Determine the (X, Y) coordinate at the center of the cell enclosing the given text.  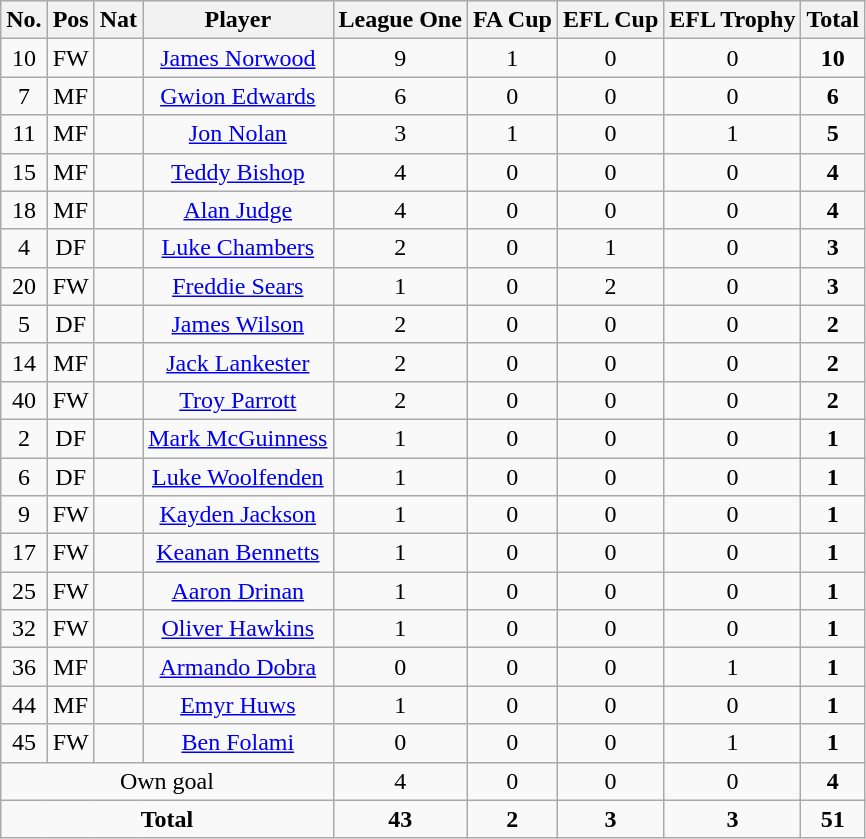
Gwion Edwards (238, 96)
James Norwood (238, 58)
Mark McGuinness (238, 438)
18 (24, 210)
Jon Nolan (238, 134)
Player (238, 20)
44 (24, 705)
Armando Dobra (238, 667)
James Wilson (238, 324)
Troy Parrott (238, 400)
17 (24, 553)
EFL Trophy (732, 20)
40 (24, 400)
7 (24, 96)
FA Cup (512, 20)
14 (24, 362)
Alan Judge (238, 210)
League One (400, 20)
Luke Woolfenden (238, 477)
Kayden Jackson (238, 515)
Emyr Huws (238, 705)
36 (24, 667)
43 (400, 819)
Freddie Sears (238, 286)
EFL Cup (610, 20)
Nat (118, 20)
Teddy Bishop (238, 172)
Keanan Bennetts (238, 553)
Ben Folami (238, 743)
Pos (70, 20)
15 (24, 172)
51 (833, 819)
No. (24, 20)
Oliver Hawkins (238, 629)
Aaron Drinan (238, 591)
20 (24, 286)
32 (24, 629)
25 (24, 591)
Jack Lankester (238, 362)
45 (24, 743)
Luke Chambers (238, 248)
Own goal (167, 781)
11 (24, 134)
